Extract the [X, Y] coordinate from the center of the cell holding the provided text.  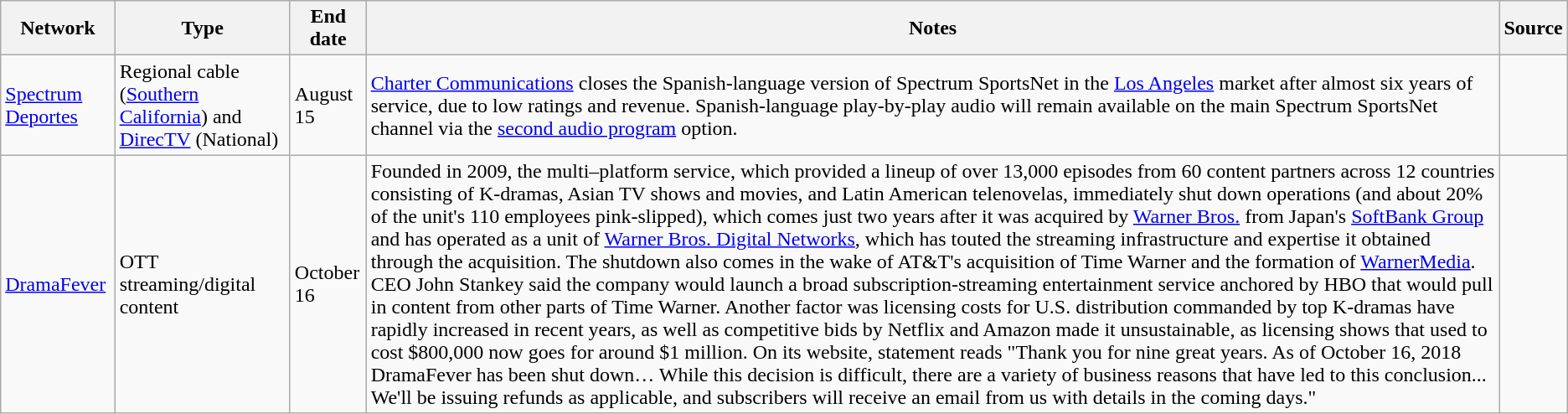
August 15 [328, 106]
October 16 [328, 284]
Regional cable (Southern California) and DirecTV (National) [203, 106]
OTT streaming/digital content [203, 284]
Network [58, 28]
End date [328, 28]
Notes [933, 28]
Type [203, 28]
DramaFever [58, 284]
Spectrum Deportes [58, 106]
Source [1533, 28]
